Extract the [x, y] coordinate from the center of the cell holding the provided text.  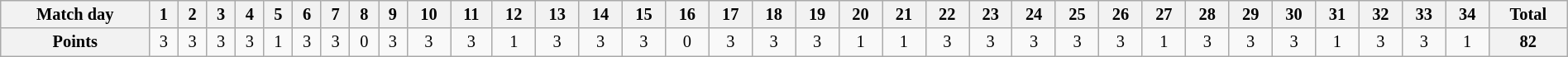
82 [1528, 42]
9 [394, 14]
33 [1424, 14]
14 [600, 14]
30 [1293, 14]
Points [75, 42]
21 [904, 14]
19 [817, 14]
22 [947, 14]
28 [1207, 14]
16 [687, 14]
15 [643, 14]
11 [471, 14]
6 [308, 14]
25 [1077, 14]
2 [192, 14]
18 [773, 14]
20 [860, 14]
29 [1250, 14]
34 [1467, 14]
27 [1164, 14]
12 [514, 14]
32 [1380, 14]
7 [336, 14]
10 [428, 14]
Total [1528, 14]
8 [364, 14]
17 [730, 14]
31 [1337, 14]
24 [1034, 14]
23 [991, 14]
4 [250, 14]
26 [1121, 14]
13 [557, 14]
Match day [75, 14]
5 [278, 14]
